Pinpoint the cell where the given text exists, returning its [X, Y] midpoint coordinate. 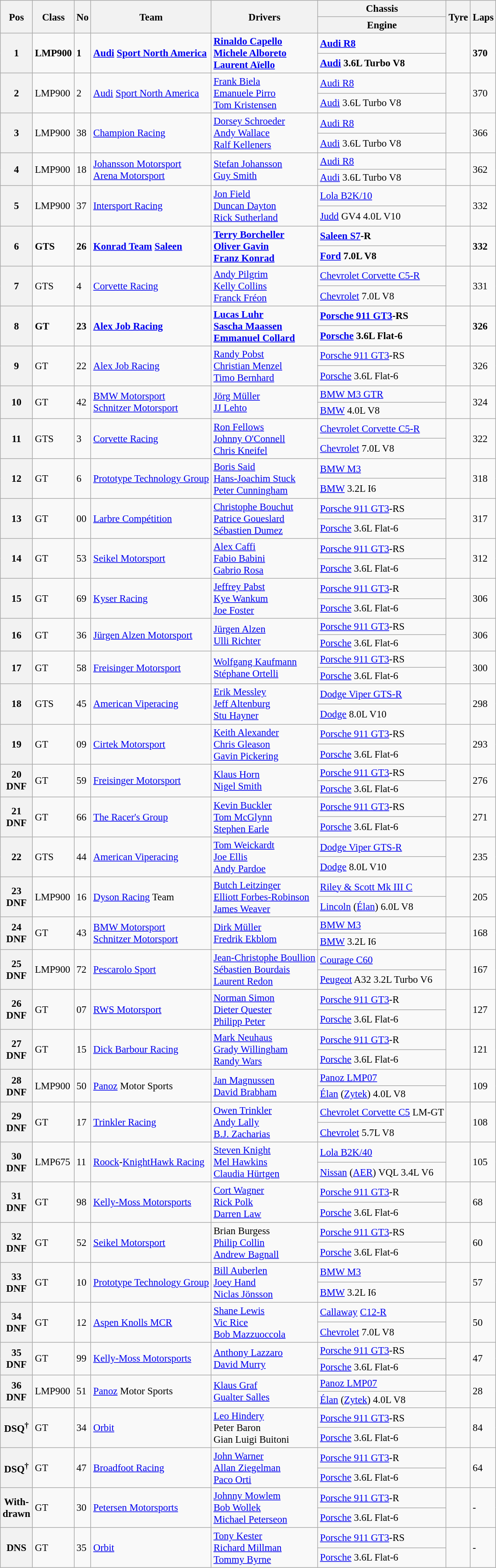
72 [82, 970]
No [82, 17]
Steven Knight Mel Hawkins Claudia Hürtgen [264, 1163]
317 [483, 518]
20DNF [17, 780]
68 [483, 1202]
Rinaldo Capello Michele Alboreto Laurent Aïello [264, 53]
32DNF [17, 1242]
121 [483, 1050]
Lincoln (Élan) 6.0L V8 [382, 907]
84 [483, 1428]
Brian Burgess Philip Collin Andrew Bagnall [264, 1242]
Shane Lewis Vic Rice Bob Mazzuoccola [264, 1322]
Kevin Buckler Tom McGlynn Stephen Earle [264, 817]
Nissan (AER) VQL 3.4L V6 [382, 1172]
Terry Borcheller Oliver Gavin Franz Konrad [264, 246]
366 [483, 133]
5 [17, 206]
36DNF [17, 1391]
33DNF [17, 1282]
293 [483, 744]
235 [483, 857]
45 [82, 704]
Owen Trinkler Andy Lally B.J. Zacharias [264, 1122]
Chassis [382, 9]
64 [483, 1468]
Champion Racing [151, 133]
Jörg Müller JJ Lehto [264, 402]
Dirk Müller Fredrik Ekblom [264, 933]
07 [82, 1010]
Kyser Racing [151, 599]
09 [82, 744]
30 [82, 1508]
Larbre Compétition [151, 518]
99 [82, 1358]
52 [82, 1242]
37 [82, 206]
34 [82, 1428]
00 [82, 518]
Lola B2K/10 [382, 196]
25DNF [17, 970]
168 [483, 933]
23DNF [17, 897]
Petersen Motorsports [151, 1508]
Chevrolet 5.7L V8 [382, 1132]
109 [483, 1086]
Klaus Graf Gualter Salles [264, 1391]
Jürgen Alzen Motorsport [151, 635]
60 [483, 1242]
27DNF [17, 1050]
Konrad Team Saleen [151, 246]
Norman Simon Dieter Quester Philipp Peter [264, 1010]
318 [483, 479]
28 [483, 1391]
105 [483, 1163]
Saleen S7-R [382, 236]
Erik Messley Jeff Altenburg Stu Hayner [264, 704]
Ford 7.0L V8 [382, 256]
Peugeot A32 3.2L Turbo V6 [382, 980]
Wolfgang Kaufmann Stéphane Ortelli [264, 668]
Ron Fellows Johnny O'Connell Chris Kneifel [264, 439]
Aspen Knolls MCR [151, 1322]
167 [483, 970]
LMP675 [53, 1163]
324 [483, 402]
31DNF [17, 1202]
Jeffrey Pabst Kye Wankum Joe Foster [264, 599]
53 [82, 559]
14 [17, 559]
Bill Auberlen Joey Hand Niclas Jönsson [264, 1282]
BMW 4.0L V8 [382, 411]
271 [483, 817]
Tom Weickardt Joe Ellis Andy Pardoe [264, 857]
John Warner Allan Ziegelman Paco Orti [264, 1468]
Pos [17, 17]
Chevrolet Corvette C5 LM-GT [382, 1112]
Jon Field Duncan Dayton Rick Sutherland [264, 206]
8 [17, 326]
Frank Biela Emanuele Pirro Tom Kristensen [264, 93]
Dorsey Schroeder Andy Wallace Ralf Kelleners [264, 133]
35 [82, 1548]
42 [82, 402]
9 [17, 366]
66 [82, 817]
29DNF [17, 1122]
Intersport Racing [151, 206]
21DNF [17, 817]
58 [82, 668]
The Racer's Group [151, 817]
331 [483, 286]
Dick Barbour Racing [151, 1050]
Pescarolo Sport [151, 970]
Roock-KnightHawk Racing [151, 1163]
Butch Leitzinger Elliott Forbes-Robinson James Weaver [264, 897]
300 [483, 668]
Class [53, 17]
Stefan Johansson Guy Smith [264, 169]
Judd GV4 4.0L V10 [382, 216]
7 [17, 286]
With-drawn [17, 1508]
24DNF [17, 933]
Courage C60 [382, 960]
Lucas Luhr Sascha Maassen Emmanuel Collard [264, 326]
51 [82, 1391]
Tony Kester Richard Millman Tommy Byrne [264, 1548]
Leo Hindery Peter Baron Gian Luigi Buitoni [264, 1428]
Christophe Bouchut Patrice Goueslard Sébastien Dumez [264, 518]
23 [82, 326]
Alex Caffi Fabio Babini Gabrio Rosa [264, 559]
Drivers [264, 17]
26 [82, 246]
Johnny Mowlem Bob Wollek Michael Peterseon [264, 1508]
28DNF [17, 1086]
38 [82, 133]
34DNF [17, 1322]
Klaus Horn Nigel Smith [264, 780]
Keith Alexander Chris Gleason Gavin Pickering [264, 744]
Cirtek Motorsport [151, 744]
Anthony Lazzaro David Murry [264, 1358]
Engine [382, 25]
362 [483, 169]
59 [82, 780]
69 [82, 599]
205 [483, 897]
RWS Motorsport [151, 1010]
Lola B2K/40 [382, 1153]
127 [483, 1010]
108 [483, 1122]
26DNF [17, 1010]
Randy Pobst Christian Menzel Timo Bernhard [264, 366]
Johansson Motorsport Arena Motorsport [151, 169]
298 [483, 704]
57 [483, 1282]
Callaway C12-R [382, 1312]
Jan Magnussen David Brabham [264, 1086]
Tyre [458, 17]
322 [483, 439]
276 [483, 780]
BMW M3 GTR [382, 394]
DNS [17, 1548]
Broadfoot Racing [151, 1468]
44 [82, 857]
43 [82, 933]
Team [151, 17]
Trinkler Racing [151, 1122]
98 [82, 1202]
312 [483, 559]
Andy Pilgrim Kelly Collins Franck Fréon [264, 286]
36 [82, 635]
19 [17, 744]
Laps [483, 17]
Boris Said Hans-Joachim Stuck Peter Cunningham [264, 479]
Jean-Christophe Boullion Sébastien Bourdais Laurent Redon [264, 970]
30DNF [17, 1163]
Jürgen Alzen Ulli Richter [264, 635]
Mark Neuhaus Grady Willingham Randy Wars [264, 1050]
35DNF [17, 1358]
Riley & Scott Mk III C [382, 887]
Cort Wagner Rick Polk Darren Law [264, 1202]
13 [17, 518]
Dyson Racing Team [151, 897]
